Scan for the cell matching the given text and deliver its [X, Y] coordinate at center. 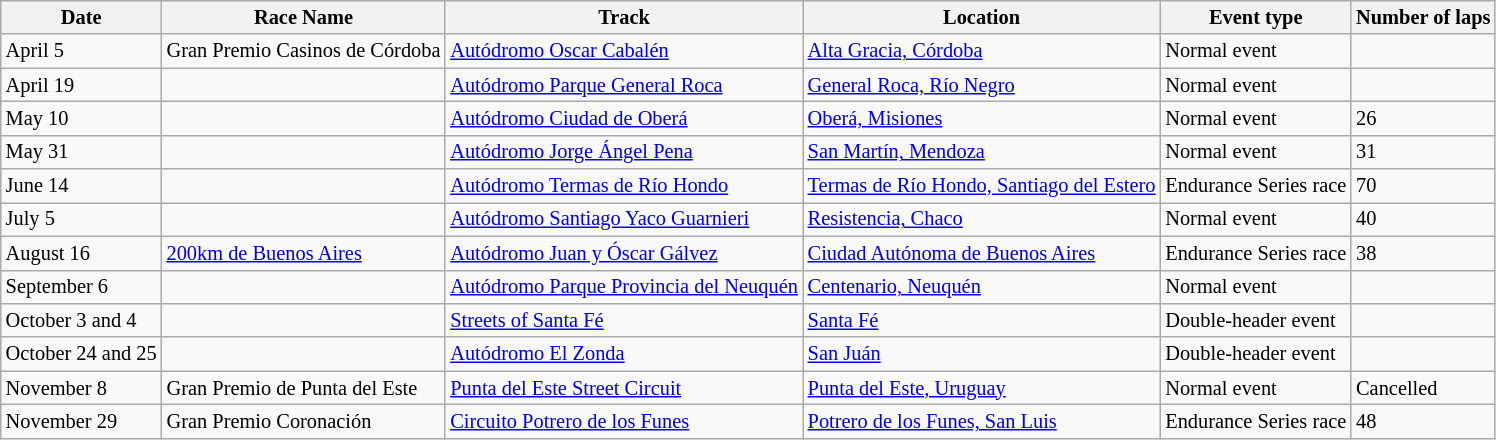
40 [1423, 219]
Gran Premio de Punta del Este [304, 388]
San Juán [982, 354]
Autódromo Termas de Río Hondo [624, 186]
Gran Premio Casinos de Córdoba [304, 51]
September 6 [82, 287]
Location [982, 17]
Alta Gracia, Córdoba [982, 51]
Gran Premio Coronación [304, 421]
Termas de Río Hondo, Santiago del Estero [982, 186]
Autódromo Oscar Cabalén [624, 51]
October 3 and 4 [82, 320]
26 [1423, 118]
Autódromo Santiago Yaco Guarnieri [624, 219]
48 [1423, 421]
April 5 [82, 51]
Date [82, 17]
May 31 [82, 152]
October 24 and 25 [82, 354]
Track [624, 17]
May 10 [82, 118]
200km de Buenos Aires [304, 253]
Resistencia, Chaco [982, 219]
Centenario, Neuquén [982, 287]
Ciudad Autónoma de Buenos Aires [982, 253]
April 19 [82, 85]
General Roca, Río Negro [982, 85]
Oberá, Misiones [982, 118]
July 5 [82, 219]
Punta del Este, Uruguay [982, 388]
Autódromo Jorge Ángel Pena [624, 152]
Number of laps [1423, 17]
31 [1423, 152]
Race Name [304, 17]
November 8 [82, 388]
Cancelled [1423, 388]
Autódromo Ciudad de Oberá [624, 118]
Santa Fé [982, 320]
Autódromo El Zonda [624, 354]
70 [1423, 186]
Potrero de los Funes, San Luis [982, 421]
Autódromo Juan y Óscar Gálvez [624, 253]
Circuito Potrero de los Funes [624, 421]
November 29 [82, 421]
Autódromo Parque Provincia del Neuquén [624, 287]
June 14 [82, 186]
Punta del Este Street Circuit [624, 388]
August 16 [82, 253]
Streets of Santa Fé [624, 320]
Event type [1256, 17]
38 [1423, 253]
Autódromo Parque General Roca [624, 85]
San Martín, Mendoza [982, 152]
